Determine the (X, Y) coordinate at the center of the cell enclosing the given text.  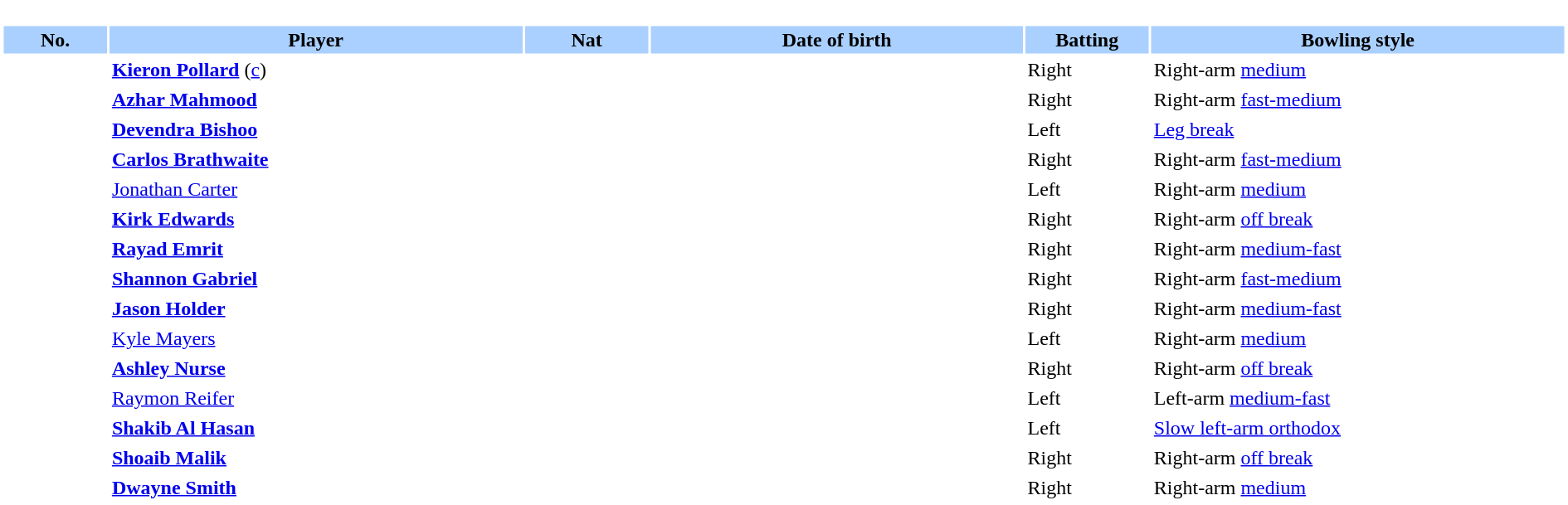
Leg break (1358, 129)
Raymon Reifer (316, 398)
Shoaib Malik (316, 458)
Player (316, 40)
Jonathan Carter (316, 189)
Kirk Edwards (316, 219)
Nat (586, 40)
Jason Holder (316, 308)
Shakib Al Hasan (316, 428)
Devendra Bishoo (316, 129)
Left-arm medium-fast (1358, 398)
Carlos Brathwaite (316, 159)
Azhar Mahmood (316, 100)
Date of birth (837, 40)
Dwayne Smith (316, 488)
Ashley Nurse (316, 368)
Kieron Pollard (c) (316, 70)
Bowling style (1358, 40)
Shannon Gabriel (316, 279)
Batting (1087, 40)
Slow left-arm orthodox (1358, 428)
Kyle Mayers (316, 338)
No. (55, 40)
Rayad Emrit (316, 249)
